Determine the (X, Y) coordinate at the center of the cell enclosing the given text.  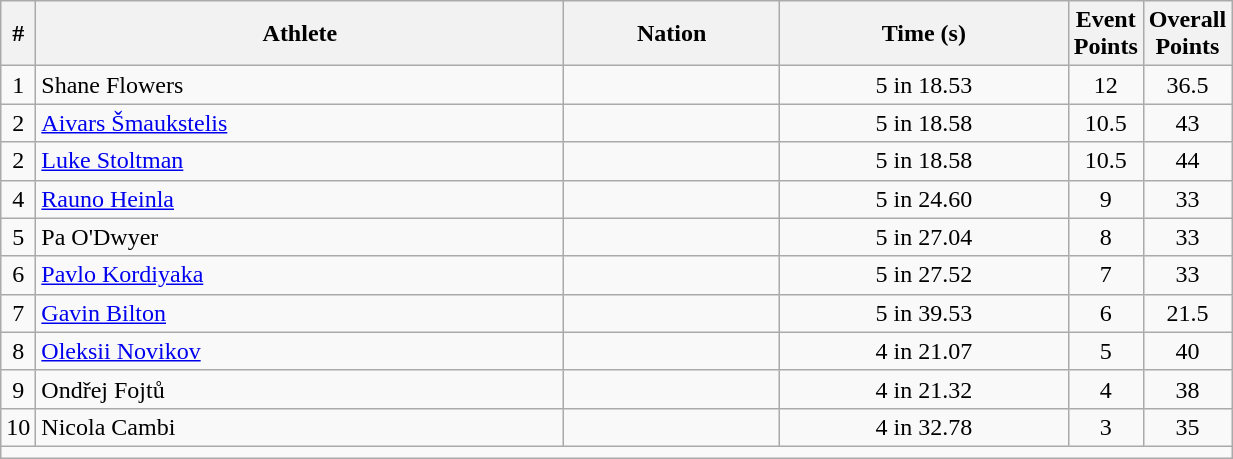
1 (18, 85)
Event Points (1106, 34)
Athlete (300, 34)
Oleksii Novikov (300, 351)
Nation (672, 34)
Overall Points (1187, 34)
Gavin Bilton (300, 313)
40 (1187, 351)
Nicola Cambi (300, 427)
Aivars Šmaukstelis (300, 123)
Pavlo Kordiyaka (300, 275)
4 in 21.07 (924, 351)
4 in 21.32 (924, 389)
43 (1187, 123)
Pa O'Dwyer (300, 237)
Time (s) (924, 34)
5 in 27.52 (924, 275)
5 in 18.53 (924, 85)
36.5 (1187, 85)
10 (18, 427)
Shane Flowers (300, 85)
Rauno Heinla (300, 199)
Luke Stoltman (300, 161)
35 (1187, 427)
21.5 (1187, 313)
Ondřej Fojtů (300, 389)
44 (1187, 161)
4 in 32.78 (924, 427)
# (18, 34)
38 (1187, 389)
12 (1106, 85)
5 in 24.60 (924, 199)
3 (1106, 427)
5 in 27.04 (924, 237)
5 in 39.53 (924, 313)
